Provide the (X, Y) coordinate of the cell's center where the given text is located.  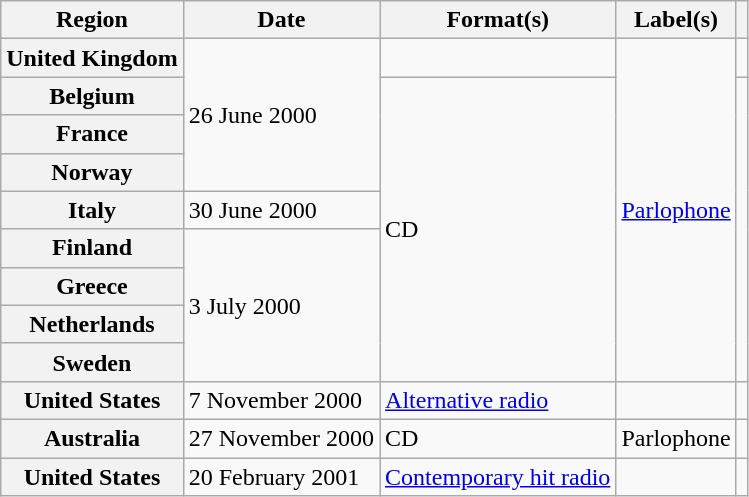
20 February 2001 (281, 477)
Norway (92, 172)
Date (281, 20)
Format(s) (498, 20)
3 July 2000 (281, 305)
Alternative radio (498, 400)
Finland (92, 248)
27 November 2000 (281, 438)
Belgium (92, 96)
Italy (92, 210)
Label(s) (676, 20)
7 November 2000 (281, 400)
Australia (92, 438)
26 June 2000 (281, 115)
Greece (92, 286)
France (92, 134)
Region (92, 20)
United Kingdom (92, 58)
Netherlands (92, 324)
Sweden (92, 362)
30 June 2000 (281, 210)
Contemporary hit radio (498, 477)
